Provide the (X, Y) coordinate of the cell's center where the given text is located.  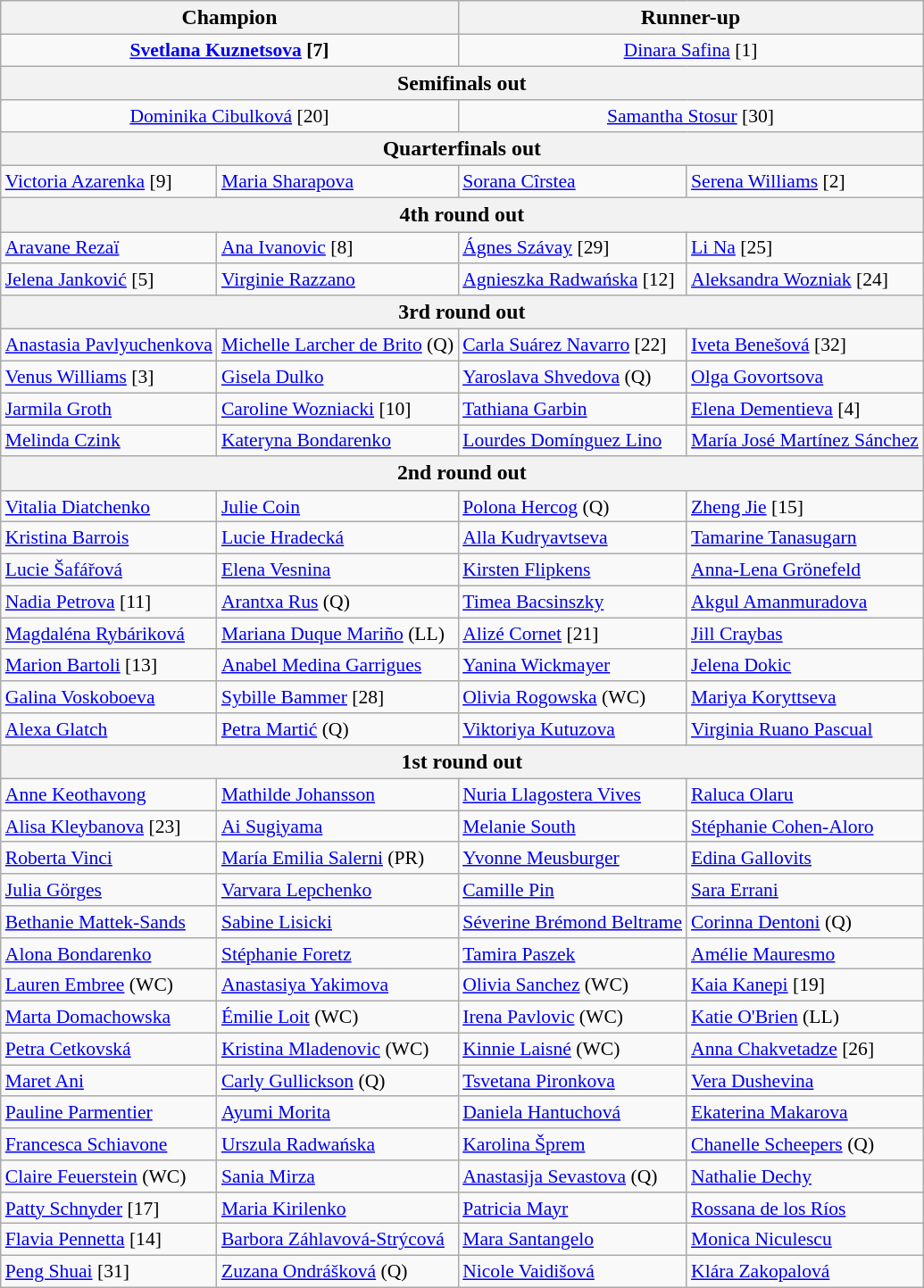
Chanelle Scheepers (Q) (805, 1144)
Arantxa Rus (Q) (337, 602)
Bethanie Mattek-Sands (109, 922)
Anne Keothavong (109, 795)
Petra Martić (Q) (337, 729)
Anastasija Sevastova (Q) (572, 1176)
Semifinals out (462, 84)
Sybille Bammer [28] (337, 697)
Kristina Barrois (109, 538)
Li Na [25] (805, 248)
4th round out (462, 215)
Quarterfinals out (462, 149)
Gisela Dulko (337, 378)
Ai Sugiyama (337, 827)
Maret Ani (109, 1081)
Carly Gullickson (Q) (337, 1081)
Marion Bartoli [13] (109, 666)
Alizé Cornet [21] (572, 634)
Daniela Hantuchová (572, 1113)
María José Martínez Sánchez (805, 441)
Jill Craybas (805, 634)
Mariana Duque Mariño (LL) (337, 634)
Tathiana Garbin (572, 409)
Corinna Dentoni (Q) (805, 922)
Tamira Paszek (572, 954)
Timea Bacsinszky (572, 602)
Alisa Kleybanova [23] (109, 827)
Mara Santangelo (572, 1240)
Raluca Olaru (805, 795)
Edina Gallovits (805, 859)
Julie Coin (337, 507)
Sara Errani (805, 890)
Akgul Amanmuradova (805, 602)
Alona Bondarenko (109, 954)
Petra Cetkovská (109, 1050)
Alla Kudryavtseva (572, 538)
Patty Schnyder [17] (109, 1209)
Zuzana Ondrášková (Q) (337, 1272)
Victoria Azarenka [9] (109, 182)
Nicole Vaidišová (572, 1272)
Irena Pavlovic (WC) (572, 1018)
Tsvetana Pironkova (572, 1081)
Ágnes Szávay [29] (572, 248)
3rd round out (462, 312)
Virginia Ruano Pascual (805, 729)
Sorana Cîrstea (572, 182)
Yaroslava Shvedova (Q) (572, 378)
Flavia Pennetta [14] (109, 1240)
Stéphanie Foretz (337, 954)
Galina Voskoboeva (109, 697)
Melanie South (572, 827)
Magdaléna Rybáriková (109, 634)
Stéphanie Cohen-Aloro (805, 827)
Yanina Wickmayer (572, 666)
Tamarine Tanasugarn (805, 538)
Svetlana Kuznetsova [7] (229, 51)
Virginie Razzano (337, 280)
Vera Dushevina (805, 1081)
1st round out (462, 762)
Zheng Jie [15] (805, 507)
Olivia Rogowska (WC) (572, 697)
Olivia Sanchez (WC) (572, 985)
Rossana de los Ríos (805, 1209)
Polona Hercog (Q) (572, 507)
Ana Ivanovic [8] (337, 248)
Monica Niculescu (805, 1240)
Nuria Llagostera Vives (572, 795)
Nathalie Dechy (805, 1176)
Séverine Brémond Beltrame (572, 922)
Pauline Parmentier (109, 1113)
Caroline Wozniacki [10] (337, 409)
Aravane Rezaï (109, 248)
Kinnie Laisné (WC) (572, 1050)
Kateryna Bondarenko (337, 441)
Maria Kirilenko (337, 1209)
Serena Williams [2] (805, 182)
Roberta Vinci (109, 859)
Sania Mirza (337, 1176)
Yvonne Meusburger (572, 859)
Anna-Lena Grönefeld (805, 570)
Elena Vesnina (337, 570)
Agnieszka Radwańska [12] (572, 280)
Dinara Safina [1] (691, 51)
Kirsten Flipkens (572, 570)
Claire Feuerstein (WC) (109, 1176)
Julia Görges (109, 890)
Varvara Lepchenko (337, 890)
Urszula Radwańska (337, 1144)
Marta Domachowska (109, 1018)
Émilie Loit (WC) (337, 1018)
Jarmila Groth (109, 409)
Iveta Benešová [32] (805, 345)
Lucie Hradecká (337, 538)
Peng Shuai [31] (109, 1272)
Aleksandra Wozniak [24] (805, 280)
Runner-up (691, 18)
Anna Chakvetadze [26] (805, 1050)
Carla Suárez Navarro [22] (572, 345)
Jelena Dokic (805, 666)
Champion (229, 18)
Mariya Koryttseva (805, 697)
Melinda Czink (109, 441)
Viktoriya Kutuzova (572, 729)
Jelena Janković [5] (109, 280)
Kaia Kanepi [19] (805, 985)
Maria Sharapova (337, 182)
Karolina Šprem (572, 1144)
Ayumi Morita (337, 1113)
María Emilia Salerni (PR) (337, 859)
Elena Dementieva [4] (805, 409)
Anastasiya Yakimova (337, 985)
Ekaterina Makarova (805, 1113)
Camille Pin (572, 890)
Nadia Petrova [11] (109, 602)
Barbora Záhlavová-Strýcová (337, 1240)
Dominika Cibulková [20] (229, 117)
Patricia Mayr (572, 1209)
Michelle Larcher de Brito (Q) (337, 345)
Lourdes Domínguez Lino (572, 441)
Mathilde Johansson (337, 795)
Kristina Mladenovic (WC) (337, 1050)
Venus Williams [3] (109, 378)
Francesca Schiavone (109, 1144)
Vitalia Diatchenko (109, 507)
Amélie Mauresmo (805, 954)
Lucie Šafářová (109, 570)
Anastasia Pavlyuchenkova (109, 345)
Anabel Medina Garrigues (337, 666)
Klára Zakopalová (805, 1272)
Alexa Glatch (109, 729)
Lauren Embree (WC) (109, 985)
Olga Govortsova (805, 378)
Sabine Lisicki (337, 922)
Samantha Stosur [30] (691, 117)
2nd round out (462, 474)
Katie O'Brien (LL) (805, 1018)
